Locate the cell with the specified text and output its (X, Y) center coordinate. 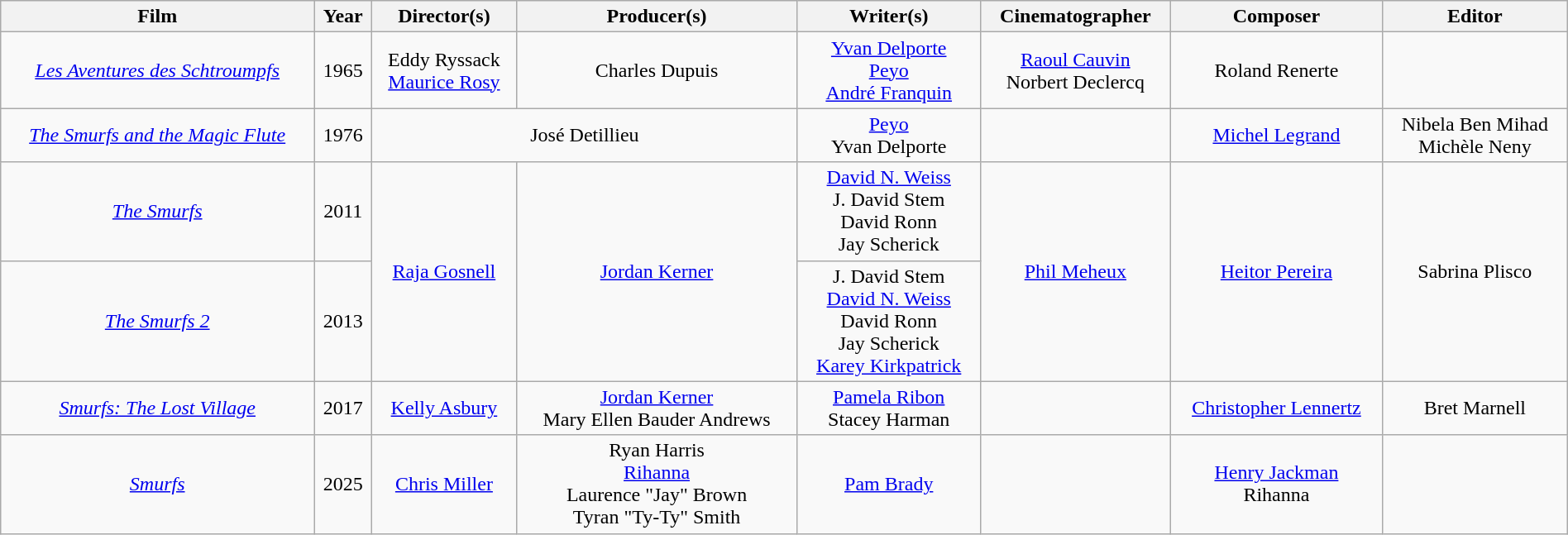
Pam Brady (888, 485)
Eddy RyssackMaurice Rosy (444, 70)
Raja Gosnell (444, 271)
Film (157, 17)
Nibela Ben MihadMichèle Neny (1475, 136)
Phil Meheux (1075, 271)
Ryan HarrisRihannaLaurence "Jay" BrownTyran "Ty-Ty" Smith (657, 485)
Charles Dupuis (657, 70)
Year (343, 17)
Smurfs (157, 485)
Chris Miller (444, 485)
1976 (343, 136)
Henry JackmanRihanna (1276, 485)
José Detillieu (585, 136)
2025 (343, 485)
David N. WeissJ. David StemDavid RonnJay Scherick (888, 212)
Composer (1276, 17)
Les Aventures des Schtroumpfs (157, 70)
Jordan KernerMary Ellen Bauder Andrews (657, 408)
Writer(s) (888, 17)
Smurfs: The Lost Village (157, 408)
Jordan Kerner (657, 271)
PeyoYvan Delporte (888, 136)
Yvan DelportePeyoAndré Franquin (888, 70)
Raoul CauvinNorbert Declercq (1075, 70)
Heitor Pereira (1276, 271)
2013 (343, 321)
Bret Marnell (1475, 408)
Kelly Asbury (444, 408)
Director(s) (444, 17)
Editor (1475, 17)
Michel Legrand (1276, 136)
Pamela RibonStacey Harman (888, 408)
Cinematographer (1075, 17)
Sabrina Plisco (1475, 271)
J. David StemDavid N. WeissDavid RonnJay ScherickKarey Kirkpatrick (888, 321)
The Smurfs (157, 212)
Producer(s) (657, 17)
The Smurfs 2 (157, 321)
The Smurfs and the Magic Flute (157, 136)
Roland Renerte (1276, 70)
Christopher Lennertz (1276, 408)
2011 (343, 212)
1965 (343, 70)
2017 (343, 408)
